Scan for the cell matching the given text and deliver its [x, y] coordinate at center. 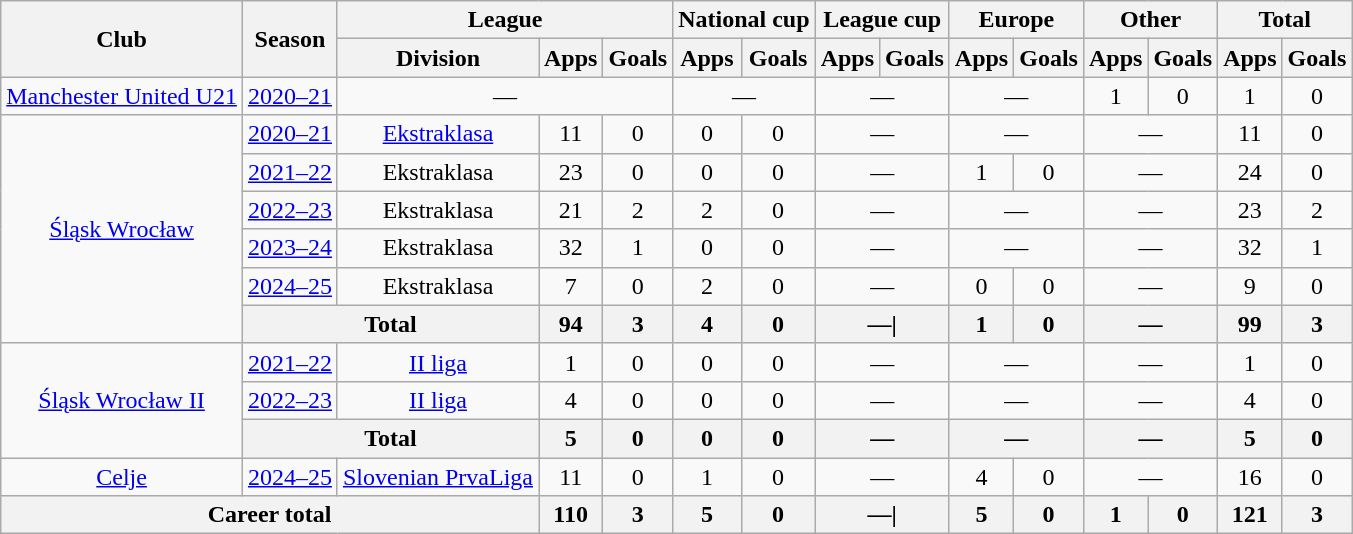
Club [122, 39]
121 [1250, 515]
Season [290, 39]
2023–24 [290, 248]
Celje [122, 477]
16 [1250, 477]
110 [570, 515]
League [504, 20]
Manchester United U21 [122, 96]
9 [1250, 286]
Europe [1016, 20]
24 [1250, 172]
21 [570, 210]
Śląsk Wrocław [122, 229]
National cup [744, 20]
7 [570, 286]
Other [1150, 20]
Slovenian PrvaLiga [438, 477]
99 [1250, 324]
Śląsk Wrocław II [122, 400]
Division [438, 58]
League cup [882, 20]
Career total [270, 515]
94 [570, 324]
